Return [X, Y] of the center of cell containing provided text 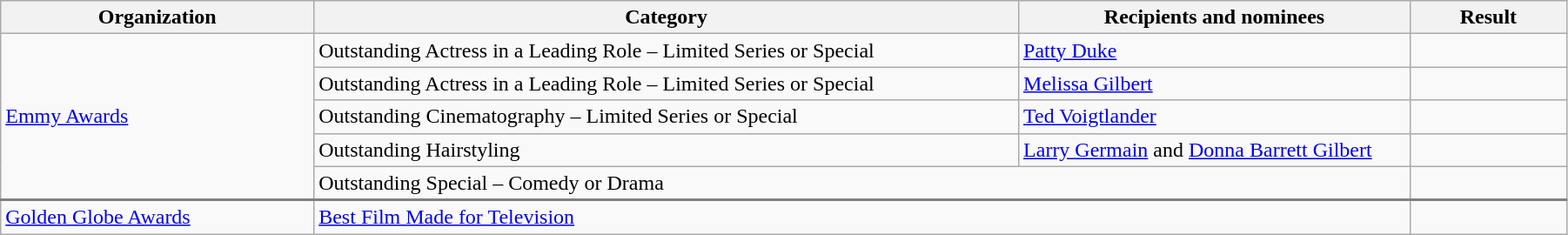
Category [667, 17]
Ted Voigtlander [1215, 117]
Recipients and nominees [1215, 17]
Outstanding Cinematography – Limited Series or Special [667, 117]
Result [1488, 17]
Melissa Gilbert [1215, 84]
Emmy Awards [157, 117]
Golden Globe Awards [157, 218]
Patty Duke [1215, 50]
Outstanding Hairstyling [667, 150]
Best Film Made for Television [862, 218]
Larry Germain and Donna Barrett Gilbert [1215, 150]
Organization [157, 17]
Outstanding Special – Comedy or Drama [862, 183]
